Search for the cell housing the specified text and yield its (X, Y) center coordinate. 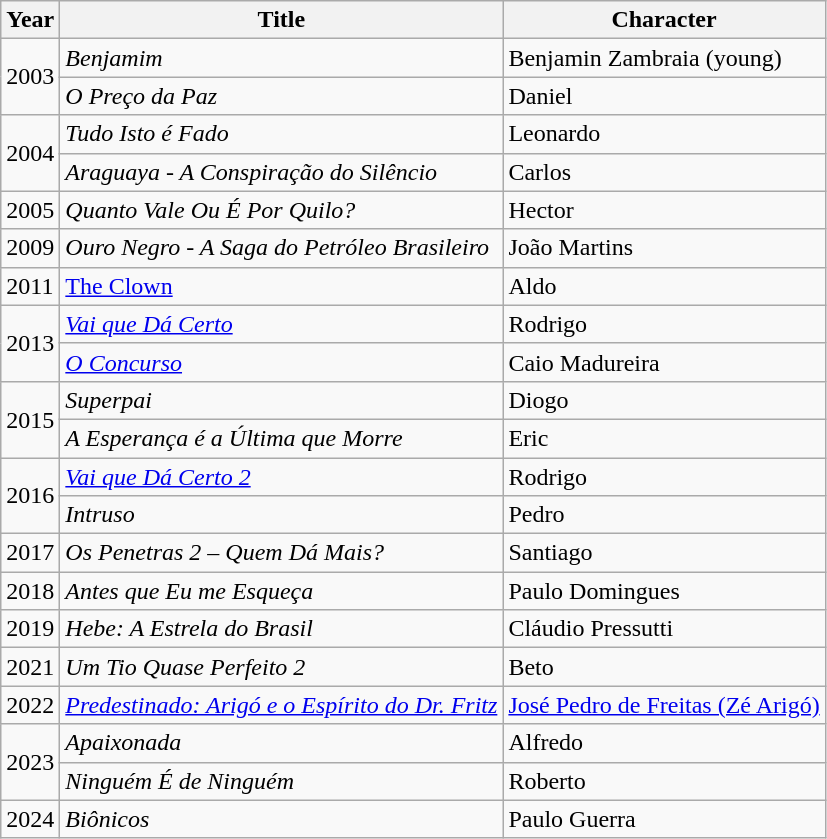
Beto (664, 667)
Alfredo (664, 743)
Um Tio Quase Perfeito 2 (282, 667)
Diogo (664, 400)
2011 (30, 286)
2017 (30, 553)
Roberto (664, 781)
2004 (30, 153)
Eric (664, 438)
2021 (30, 667)
Santiago (664, 553)
Paulo Guerra (664, 819)
Character (664, 20)
Year (30, 20)
Carlos (664, 172)
Biônicos (282, 819)
Vai que Dá Certo (282, 324)
Paulo Domingues (664, 591)
Antes que Eu me Esqueça (282, 591)
Benjamin Zambraia (young) (664, 58)
2015 (30, 419)
2024 (30, 819)
O Preço da Paz (282, 96)
A Esperança é a Última que Morre (282, 438)
Predestinado: Arigó e o Espírito do Dr. Fritz (282, 705)
2005 (30, 210)
2016 (30, 496)
Title (282, 20)
Araguaya - A Conspiração do Silêncio (282, 172)
2009 (30, 248)
Pedro (664, 515)
Leonardo (664, 134)
O Concurso (282, 362)
2019 (30, 629)
Daniel (664, 96)
The Clown (282, 286)
2022 (30, 705)
José Pedro de Freitas (Zé Arigó) (664, 705)
Hebe: A Estrela do Brasil (282, 629)
2003 (30, 77)
Aldo (664, 286)
2018 (30, 591)
2013 (30, 343)
Vai que Dá Certo 2 (282, 477)
Cláudio Pressutti (664, 629)
Hector (664, 210)
Benjamim (282, 58)
Quanto Vale Ou É Por Quilo? (282, 210)
Caio Madureira (664, 362)
Ouro Negro - A Saga do Petróleo Brasileiro (282, 248)
Superpai (282, 400)
2023 (30, 762)
Apaixonada (282, 743)
João Martins (664, 248)
Ninguém É de Ninguém (282, 781)
Intruso (282, 515)
Os Penetras 2 – Quem Dá Mais? (282, 553)
Tudo Isto é Fado (282, 134)
